Pinpoint the cell where the given text exists, returning its [X, Y] midpoint coordinate. 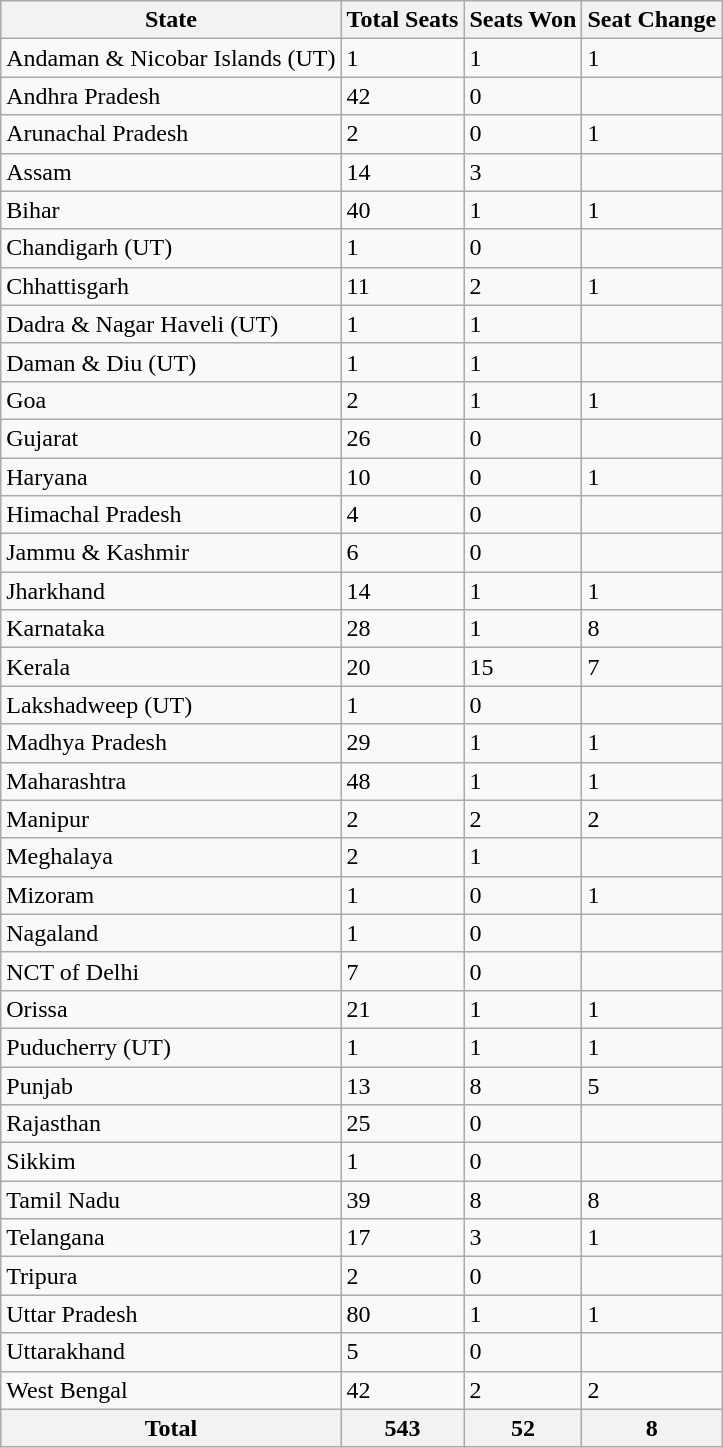
40 [402, 210]
West Bengal [171, 1390]
Uttar Pradesh [171, 1314]
10 [402, 477]
Andhra Pradesh [171, 96]
Meghalaya [171, 857]
Punjab [171, 1085]
Seats Won [523, 20]
543 [402, 1428]
Goa [171, 400]
Lakshadweep (UT) [171, 705]
Mizoram [171, 895]
Dadra & Nagar Haveli (UT) [171, 324]
State [171, 20]
Madhya Pradesh [171, 743]
52 [523, 1428]
Orissa [171, 1009]
Andaman & Nicobar Islands (UT) [171, 58]
Daman & Diu (UT) [171, 362]
Total [171, 1428]
Telangana [171, 1238]
13 [402, 1085]
Total Seats [402, 20]
NCT of Delhi [171, 971]
80 [402, 1314]
28 [402, 629]
Jharkhand [171, 591]
Uttarakhand [171, 1352]
25 [402, 1124]
29 [402, 743]
Arunachal Pradesh [171, 134]
Kerala [171, 667]
15 [523, 667]
26 [402, 438]
Himachal Pradesh [171, 515]
Sikkim [171, 1162]
17 [402, 1238]
Chandigarh (UT) [171, 248]
Gujarat [171, 438]
6 [402, 553]
11 [402, 286]
Tripura [171, 1276]
4 [402, 515]
Maharashtra [171, 781]
Puducherry (UT) [171, 1047]
39 [402, 1200]
48 [402, 781]
Manipur [171, 819]
Bihar [171, 210]
Chhattisgarh [171, 286]
Nagaland [171, 933]
Seat Change [652, 20]
20 [402, 667]
Haryana [171, 477]
Rajasthan [171, 1124]
21 [402, 1009]
Karnataka [171, 629]
Jammu & Kashmir [171, 553]
Tamil Nadu [171, 1200]
Assam [171, 172]
